For the text-containing cell, return its midpoint in [X, Y] coordinate format. 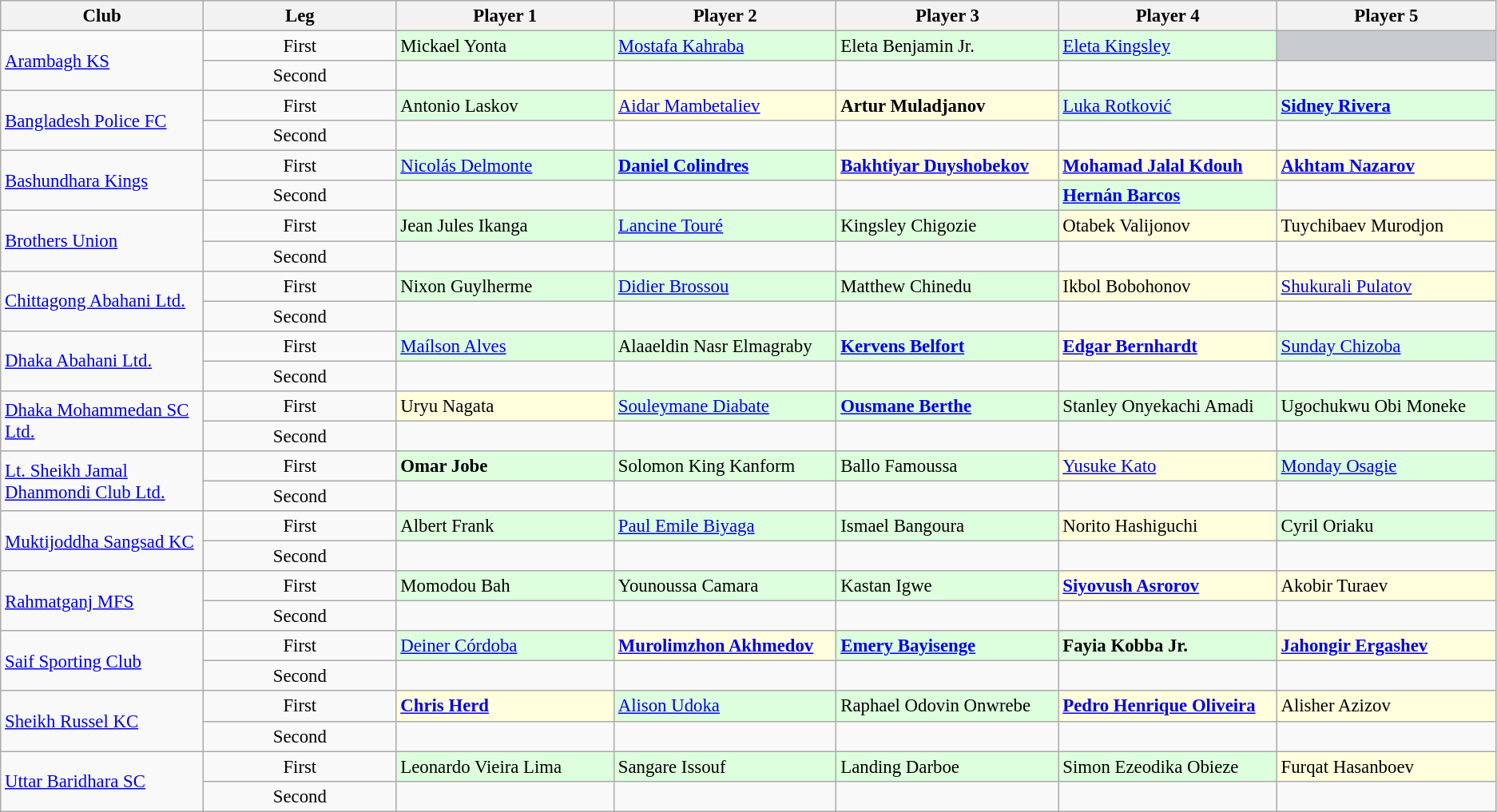
Saif Sporting Club [102, 661]
Paul Emile Biyaga [725, 526]
Stanley Onyekachi Amadi [1168, 406]
Emery Bayisenge [947, 646]
Player 1 [505, 16]
Kingsley Chigozie [947, 226]
Jean Jules Ikanga [505, 226]
Yusuke Kato [1168, 466]
Dhaka Mohammedan SC Ltd. [102, 422]
Murolimzhon Akhmedov [725, 646]
Maílson Alves [505, 346]
Mickael Yonta [505, 46]
Leonardo Vieira Lima [505, 766]
Chris Herd [505, 707]
Deiner Córdoba [505, 646]
Sheikh Russel KC [102, 722]
Hernán Barcos [1168, 196]
Ugochukwu Obi Moneke [1386, 406]
Jahongir Ergashev [1386, 646]
Pedro Henrique Oliveira [1168, 707]
Cyril Oriaku [1386, 526]
Bangladesh Police FC [102, 121]
Ballo Famoussa [947, 466]
Tuychibaev Murodjon [1386, 226]
Monday Osagie [1386, 466]
Momodou Bah [505, 586]
Nixon Guylherme [505, 286]
Kastan Igwe [947, 586]
Akhtam Nazarov [1386, 166]
Player 3 [947, 16]
Chittagong Abahani Ltd. [102, 300]
Matthew Chinedu [947, 286]
Arambagh KS [102, 61]
Solomon King Kanform [725, 466]
Akobir Turaev [1386, 586]
Brothers Union [102, 241]
Bashundhara Kings [102, 180]
Aidar Mambetaliev [725, 106]
Eleta Kingsley [1168, 46]
Furqat Hasanboev [1386, 766]
Fayia Kobba Jr. [1168, 646]
Eleta Benjamin Jr. [947, 46]
Edgar Bernhardt [1168, 346]
Alaaeldin Nasr Elmagraby [725, 346]
Artur Muladjanov [947, 106]
Mostafa Kahraba [725, 46]
Souleymane Diabate [725, 406]
Nicolás Delmonte [505, 166]
Alisher Azizov [1386, 707]
Uttar Baridhara SC [102, 781]
Player 2 [725, 16]
Norito Hashiguchi [1168, 526]
Otabek Valijonov [1168, 226]
Younoussa Camara [725, 586]
Sangare Issouf [725, 766]
Club [102, 16]
Ismael Bangoura [947, 526]
Player 4 [1168, 16]
Lancine Touré [725, 226]
Siyovush Asrorov [1168, 586]
Shukurali Pulatov [1386, 286]
Simon Ezeodika Obieze [1168, 766]
Luka Rotković [1168, 106]
Antonio Laskov [505, 106]
Muktijoddha Sangsad KC [102, 541]
Didier Brossou [725, 286]
Player 5 [1386, 16]
Ikbol Bobohonov [1168, 286]
Albert Frank [505, 526]
Kervens Belfort [947, 346]
Daniel Colindres [725, 166]
Leg [300, 16]
Ousmane Berthe [947, 406]
Rahmatganj MFS [102, 600]
Raphael Odovin Onwrebe [947, 707]
Sidney Rivera [1386, 106]
Uryu Nagata [505, 406]
Alison Udoka [725, 707]
Bakhtiyar Duyshobekov [947, 166]
Mohamad Jalal Kdouh [1168, 166]
Lt. Sheikh Jamal Dhanmondi Club Ltd. [102, 481]
Omar Jobe [505, 466]
Dhaka Abahani Ltd. [102, 361]
Sunday Chizoba [1386, 346]
Landing Darboe [947, 766]
